Provide the (x, y) coordinate of the cell's center where the given text is located.  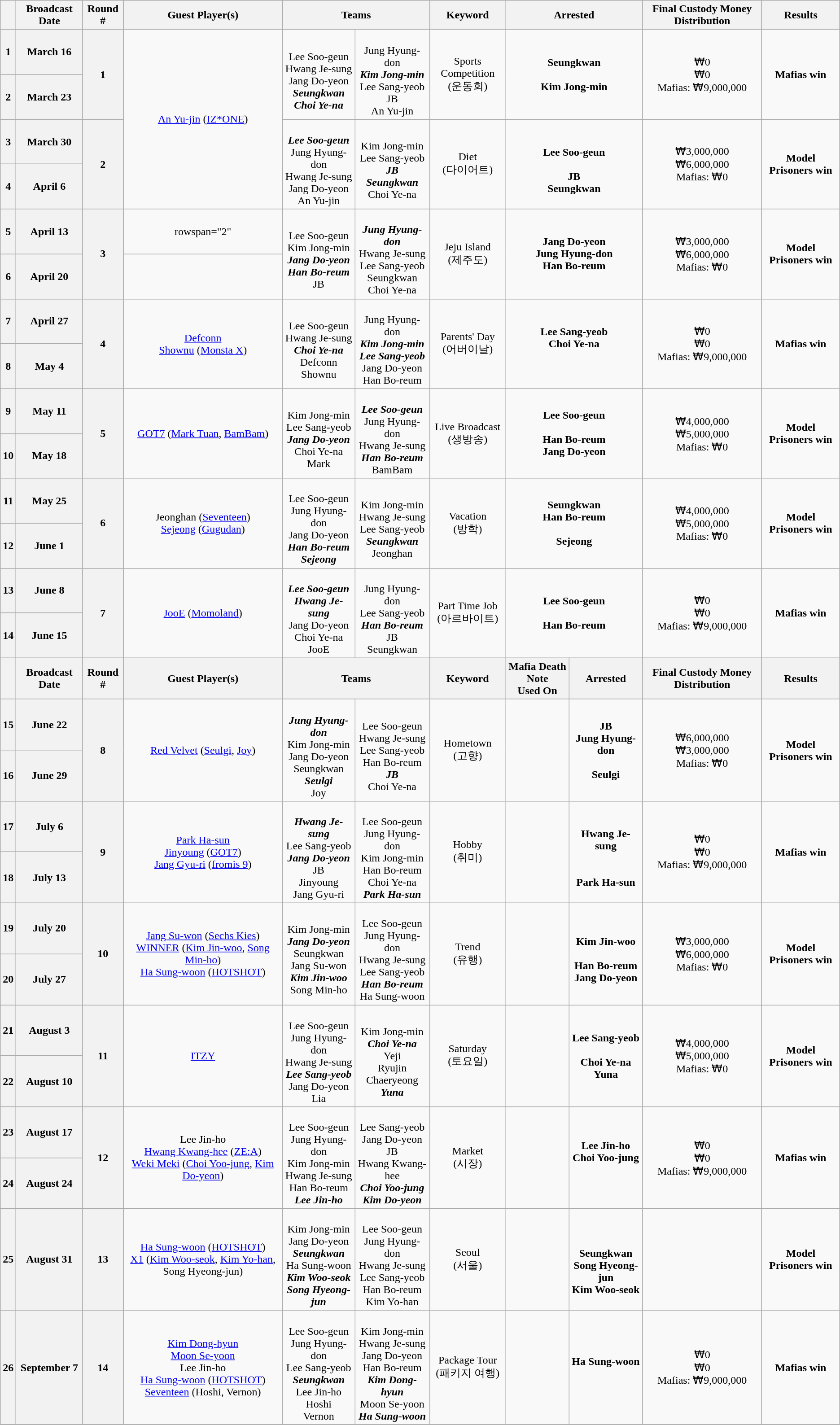
September 7 (49, 1368)
Kim Jong-minLee Sang-yeobJang Do-yeonChoi Ye-naMark (319, 433)
ITZY (203, 1056)
August 24 (49, 1183)
An Yu-jin (IZ*ONE) (203, 119)
21 (8, 1031)
June 8 (49, 590)
August 10 (49, 1081)
Ha Sung-woon (HOTSHOT)X1 (Kim Woo-seok, Kim Yo-han, Song Hyeong-jun) (203, 1260)
March 23 (49, 97)
Lee Sang-yeobChoi Ye-na (574, 344)
Lee Soo-geunJung Hyung-donKim Jong-minHwang Je-sungHan Bo-reumLee Jin-ho (319, 1158)
Lee Soo-geunHwang Je-sungChoi Ye-naDefconnShownu (319, 344)
April 27 (49, 321)
Lee Jin-hoChoi Yoo-jung (606, 1158)
Red Velvet (Seulgi, Joy) (203, 750)
Lee Sang-yeobChoi Ye-naYuna (606, 1056)
Jung Hyung-donKim Jong-minJang Do-yeonSeungkwanSeulgiJoy (319, 750)
Lee Soo-geunHwang Je-sungJang Do-yeonSeungkwanChoi Ye-na (319, 74)
March 30 (49, 142)
June 22 (49, 725)
19 (8, 928)
Jung Hyung-donLee Sang-yeobHan Bo-reumJBSeungkwan (392, 613)
17 (8, 826)
SeungkwanSong Hyeong-junKim Woo-seok (606, 1260)
Jang Do-yeonJung Hyung-donHan Bo-reum (574, 254)
Part Time Job(아르바이트) (468, 613)
Lee Soo-geunJung Hyung-donLee Sang-yeobSeungkwanLee Jin-hoHoshiVernon (319, 1368)
Kim Jong-minJang Do-yeonSeungkwanJang Su-wonKim Jin-wooSong Min-ho (319, 954)
July 27 (49, 979)
15 (8, 725)
Saturday(토요일) (468, 1056)
Jung Hyung-donKim Jong-minLee Sang-yeobJang Do-yeonHan Bo-reum (392, 344)
24 (8, 1183)
Jang Su-won (Sechs Kies)WINNER (Kim Jin-woo, Song Min-ho)Ha Sung-woon (HOTSHOT) (203, 954)
Lee Soo-geunHwang Je-sungLee Sang-yeobHan Bo-reumJBChoi Ye-na (392, 750)
Ha Sung-woon (606, 1368)
Lee Soo-geunHan Bo-reum (574, 613)
Kim Jong-minChoi Ye-naYejiRyujinChaeryeongYuna (392, 1056)
Hobby(취미) (468, 852)
SeungkwanHan Bo-reumSejeong (574, 523)
rowspan="2" (203, 232)
SeungkwanKim Jong-min (574, 74)
22 (8, 1081)
July 13 (49, 878)
Lee Soo-geunKim Jong-minJang Do-yeonHan Bo-reumJB (319, 254)
Jeonghan (Seventeen)Sejeong (Gugudan) (203, 523)
26 (8, 1368)
August 17 (49, 1132)
JooE (Momoland) (203, 613)
23 (8, 1132)
GOT7 (Mark Tuan, BamBam) (203, 433)
May 25 (49, 501)
May 11 (49, 411)
Lee Soo-geunJung Hyung-donHwang Je-sungHan Bo-reumBamBam (392, 433)
Market(시장) (468, 1158)
Diet(다이어트) (468, 164)
Kim Jong-minLee Sang-yeobJBSeungkwanChoi Ye-na (392, 164)
Lee Soo-geunJung Hyung-donHwang Je-sungLee Sang-yeobHan Bo-reumHa Sung-woon (392, 954)
June 29 (49, 776)
April 13 (49, 232)
July 20 (49, 928)
Package Tour(패키지 여행) (468, 1368)
April 20 (49, 276)
Kim Jong-minHwang Je-sungLee Sang-yeobSeungkwanJeonghan (392, 523)
Lee Jin-hoHwang Kwang-hee (ZE:A)Weki Meki (Choi Yoo-jung, Kim Do-yeon) (203, 1158)
Lee Soo-geunHwang Je-sungJang Do-yeonChoi Ye-naJooE (319, 613)
Live Broadcast(생방송) (468, 433)
Kim Jong-minJang Do-yeonSeungkwanHa Sung-woonKim Woo-seokSong Hyeong-jun (319, 1260)
16 (8, 776)
Lee Soo-geunJung Hyung-donKim Jong-minHan Bo-reumChoi Ye-naPark Ha-sun (392, 852)
Jung Hyung-donHwang Je-sungLee Sang-yeobSeungkwanChoi Ye-na (392, 254)
Hometown(고향) (468, 750)
Lee Soo-geunJBSeungkwan (574, 164)
Jung Hyung-donKim Jong-minLee Sang-yeobJBAn Yu-jin (392, 74)
Lee Soo-geunJung Hyung-donJang Do-yeonHan Bo-reumSejeong (319, 523)
25 (8, 1260)
Lee Sang-yeobJang Do-yeonJBHwang Kwang-heeChoi Yoo-jungKim Do-yeon (392, 1158)
18 (8, 878)
Kim Dong-hyunMoon Se-yoonLee Jin-hoHa Sung-woon (HOTSHOT)Seventeen (Hoshi, Vernon) (203, 1368)
Hwang Je-sungPark Ha-sun (606, 852)
Lee Soo-geunJung Hyung-donHwang Je-sungLee Sang-yeobJang Do-yeonLia (319, 1056)
Mafia Death NoteUsed On (538, 678)
Defconn Shownu (Monsta X) (203, 344)
July 6 (49, 826)
June 1 (49, 546)
20 (8, 979)
August 3 (49, 1031)
May 18 (49, 456)
Jeju Island(제주도) (468, 254)
April 6 (49, 187)
Lee Soo-geunJung Hyung-donHwang Je-sungLee Sang-yeobHan Bo-reumKim Yo-han (392, 1260)
₩6,000,000 ₩3,000,000Mafias: ₩0 (702, 750)
March 16 (49, 52)
Lee Soo-geunHan Bo-reumJang Do-yeon (574, 433)
Kim Jin-wooHan Bo-reumJang Do-yeon (606, 954)
Vacation(방학) (468, 523)
Parents' Day(어버이날) (468, 344)
Seoul(서울) (468, 1260)
Sports Competition(운동회) (468, 74)
May 4 (49, 366)
Lee Soo-geunJung Hyung-donHwang Je-sungJang Do-yeonAn Yu-jin (319, 164)
Trend(유행) (468, 954)
JBJung Hyung-donSeulgi (606, 750)
June 15 (49, 635)
Hwang Je-sungLee Sang-yeobJang Do-yeonJBJinyoungJang Gyu-ri (319, 852)
August 31 (49, 1260)
Kim Jong-minHwang Je-sungJang Do-yeonHan Bo-reumKim Dong-hyunMoon Se-yoonHa Sung-woon (392, 1368)
Park Ha-sunJinyoung (GOT7)Jang Gyu-ri (fromis 9) (203, 852)
